Output the [X, Y] coordinate of the center of the cell containing the given text.  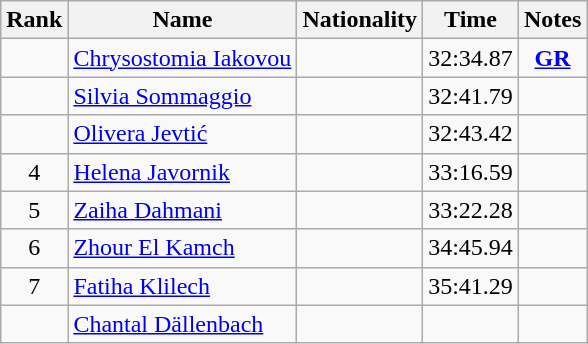
Name [182, 20]
32:41.79 [471, 96]
Time [471, 20]
4 [34, 172]
Rank [34, 20]
35:41.29 [471, 286]
7 [34, 286]
33:16.59 [471, 172]
Nationality [360, 20]
6 [34, 248]
34:45.94 [471, 248]
Notes [552, 20]
Zhour El Kamch [182, 248]
Zaiha Dahmani [182, 210]
Olivera Jevtić [182, 134]
33:22.28 [471, 210]
32:43.42 [471, 134]
Chrysostomia Iakovou [182, 58]
5 [34, 210]
Helena Javornik [182, 172]
GR [552, 58]
Chantal Dällenbach [182, 324]
Silvia Sommaggio [182, 96]
32:34.87 [471, 58]
Fatiha Klilech [182, 286]
